Capture the cell that displays the provided text and extract its [X, Y] central coordinate. 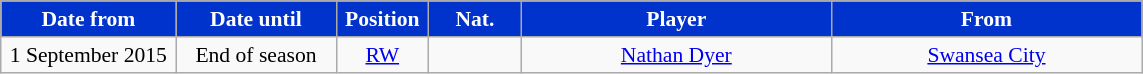
Position [382, 19]
Nathan Dyer [676, 55]
Date until [256, 19]
End of season [256, 55]
From [986, 19]
Swansea City [986, 55]
Nat. [476, 19]
Date from [88, 19]
1 September 2015 [88, 55]
RW [382, 55]
Player [676, 19]
